Provide the (x, y) coordinate of the cell's center where the given text is located.  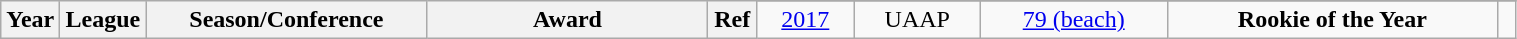
79 (beach) (1074, 20)
UAAP (917, 20)
League (103, 20)
Award (568, 20)
Season/Conference (286, 20)
2017 (806, 20)
Ref (732, 20)
Rookie of the Year (1332, 20)
Year (30, 20)
